Capture the cell that displays the provided text and extract its (x, y) central coordinate. 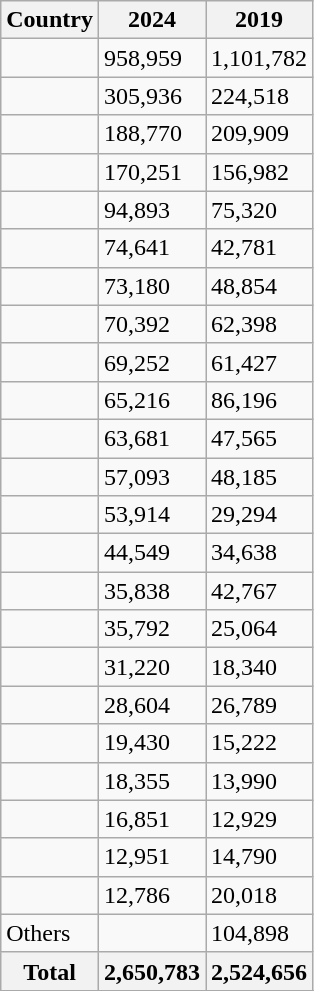
18,340 (260, 667)
70,392 (152, 324)
73,180 (152, 286)
2024 (152, 20)
104,898 (260, 933)
28,604 (152, 705)
209,909 (260, 134)
13,990 (260, 781)
69,252 (152, 362)
188,770 (152, 134)
2,524,656 (260, 971)
48,854 (260, 286)
75,320 (260, 210)
42,767 (260, 591)
20,018 (260, 895)
305,936 (152, 96)
156,982 (260, 172)
Country (50, 20)
35,838 (152, 591)
65,216 (152, 400)
25,064 (260, 629)
29,294 (260, 515)
224,518 (260, 96)
16,851 (152, 819)
86,196 (260, 400)
62,398 (260, 324)
35,792 (152, 629)
170,251 (152, 172)
26,789 (260, 705)
53,914 (152, 515)
15,222 (260, 743)
19,430 (152, 743)
Total (50, 971)
61,427 (260, 362)
42,781 (260, 248)
12,929 (260, 819)
2,650,783 (152, 971)
14,790 (260, 857)
57,093 (152, 477)
63,681 (152, 438)
12,786 (152, 895)
Others (50, 933)
958,959 (152, 58)
2019 (260, 20)
18,355 (152, 781)
94,893 (152, 210)
31,220 (152, 667)
34,638 (260, 553)
48,185 (260, 477)
47,565 (260, 438)
1,101,782 (260, 58)
74,641 (152, 248)
12,951 (152, 857)
44,549 (152, 553)
